Output the [x, y] coordinate of the center of the cell containing the given text.  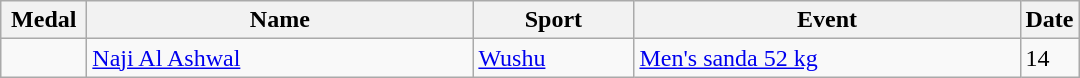
Wushu [554, 58]
14 [1050, 58]
Event [827, 20]
Date [1050, 20]
Medal [44, 20]
Name [280, 20]
Sport [554, 20]
Naji Al Ashwal [280, 58]
Men's sanda 52 kg [827, 58]
